Return (X, Y) of the center of cell containing provided text 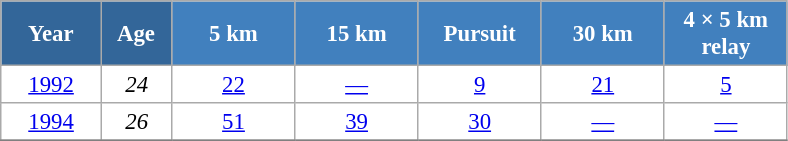
51 (234, 122)
22 (234, 85)
24 (136, 85)
30 (480, 122)
5 km (234, 34)
21 (602, 85)
Year (52, 34)
Age (136, 34)
1992 (52, 85)
Pursuit (480, 34)
9 (480, 85)
4 × 5 km relay (726, 34)
15 km (356, 34)
26 (136, 122)
30 km (602, 34)
5 (726, 85)
1994 (52, 122)
39 (356, 122)
